Detect which cell encompasses the target text, then output its [X, Y] center coordinate. 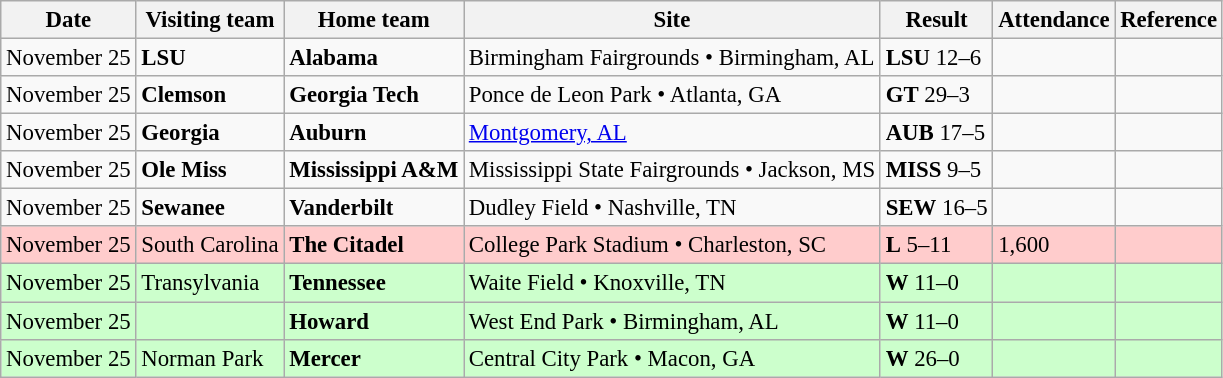
Montgomery, AL [672, 133]
Georgia Tech [374, 95]
Birmingham Fairgrounds • Birmingham, AL [672, 58]
Waite Field • Knoxville, TN [672, 283]
West End Park • Birmingham, AL [672, 321]
Vanderbilt [374, 208]
Date [68, 20]
Clemson [210, 95]
Reference [1169, 20]
LSU [210, 58]
Transylvania [210, 283]
GT 29–3 [936, 95]
Alabama [374, 58]
MISS 9–5 [936, 170]
SEW 16–5 [936, 208]
Central City Park • Macon, GA [672, 358]
Attendance [1054, 20]
Norman Park [210, 358]
W 26–0 [936, 358]
South Carolina [210, 245]
Mercer [374, 358]
Visiting team [210, 20]
Georgia [210, 133]
Site [672, 20]
Tennessee [374, 283]
LSU 12–6 [936, 58]
College Park Stadium • Charleston, SC [672, 245]
L 5–11 [936, 245]
Result [936, 20]
Auburn [374, 133]
Mississippi A&M [374, 170]
The Citadel [374, 245]
AUB 17–5 [936, 133]
Ponce de Leon Park • Atlanta, GA [672, 95]
Sewanee [210, 208]
Home team [374, 20]
Howard [374, 321]
Mississippi State Fairgrounds • Jackson, MS [672, 170]
Dudley Field • Nashville, TN [672, 208]
1,600 [1054, 245]
Ole Miss [210, 170]
